From the cell containing the given text, extract its center point as (X, Y) coordinate. 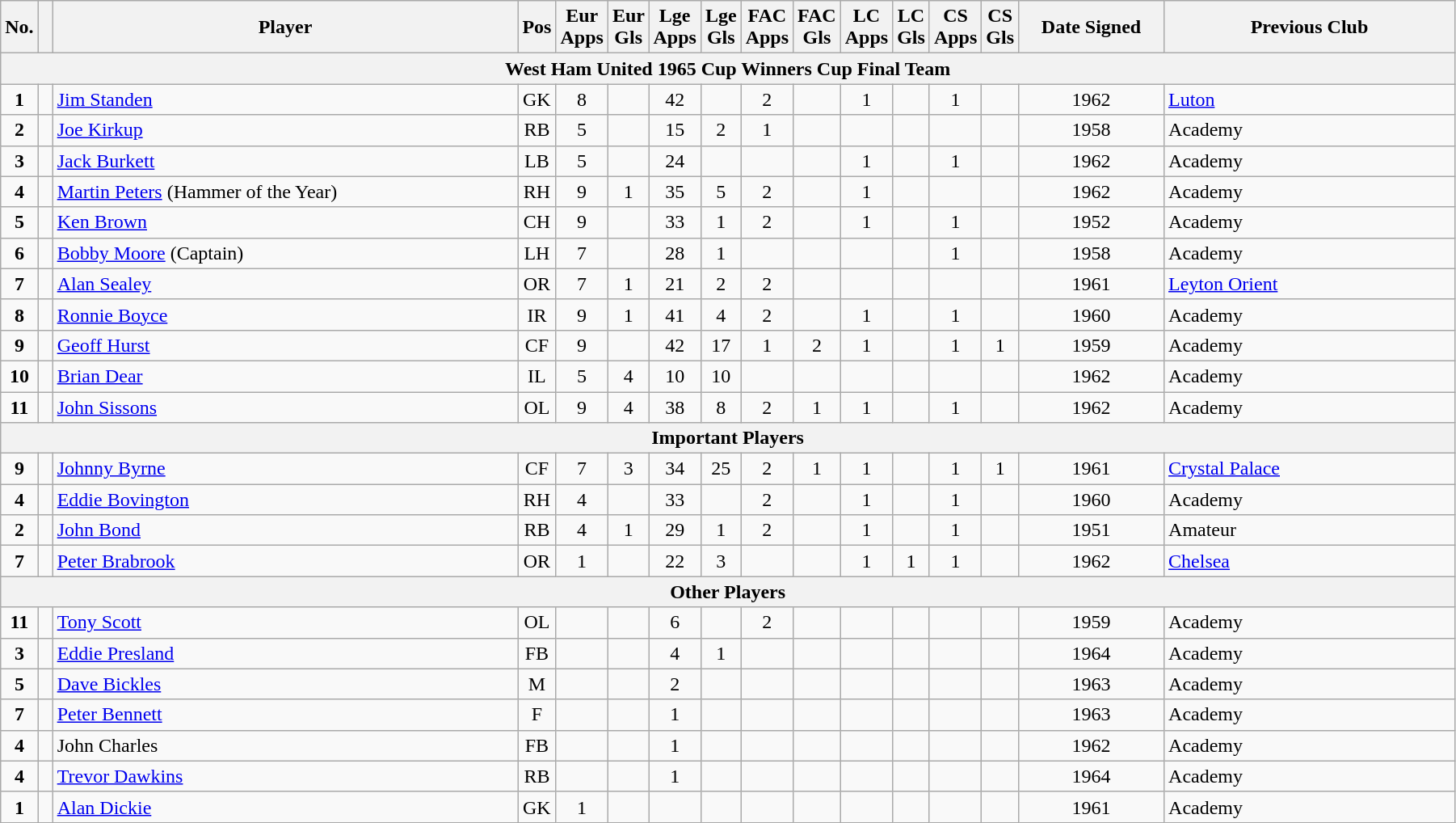
LH (537, 253)
35 (675, 192)
IL (537, 376)
Johnny Byrne (285, 469)
Martin Peters (Hammer of the Year) (285, 192)
Brian Dear (285, 376)
Lge Apps (675, 27)
15 (675, 130)
John Sissons (285, 407)
LC Gls (911, 27)
Luton (1310, 99)
F (537, 715)
CH (537, 222)
Chelsea (1310, 561)
38 (675, 407)
Peter Bennett (285, 715)
Crystal Palace (1310, 469)
Pos (537, 27)
West Ham United 1965 Cup Winners Cup Final Team (728, 69)
Other Players (728, 592)
Peter Brabrook (285, 561)
Dave Bickles (285, 684)
Date Signed (1092, 27)
22 (675, 561)
41 (675, 314)
M (537, 684)
Important Players (728, 438)
John Charles (285, 745)
Eur Apps (582, 27)
No. (19, 27)
Trevor Dawkins (285, 776)
1952 (1092, 222)
LC Apps (866, 27)
Leyton Orient (1310, 284)
CS Gls (1000, 27)
Geoff Hurst (285, 345)
Alan Dickie (285, 807)
Eur Gls (629, 27)
34 (675, 469)
LB (537, 161)
FAC Apps (767, 27)
Alan Sealey (285, 284)
Jim Standen (285, 99)
Joe Kirkup (285, 130)
FAC Gls (818, 27)
Amateur (1310, 530)
Lge Gls (721, 27)
1951 (1092, 530)
Tony Scott (285, 623)
John Bond (285, 530)
Eddie Bovington (285, 500)
IR (537, 314)
Jack Burkett (285, 161)
17 (721, 345)
28 (675, 253)
CS Apps (955, 27)
29 (675, 530)
Ronnie Boyce (285, 314)
Player (285, 27)
Eddie Presland (285, 653)
Bobby Moore (Captain) (285, 253)
Ken Brown (285, 222)
21 (675, 284)
25 (721, 469)
Previous Club (1310, 27)
24 (675, 161)
